Search for the cell housing the specified text and yield its [X, Y] center coordinate. 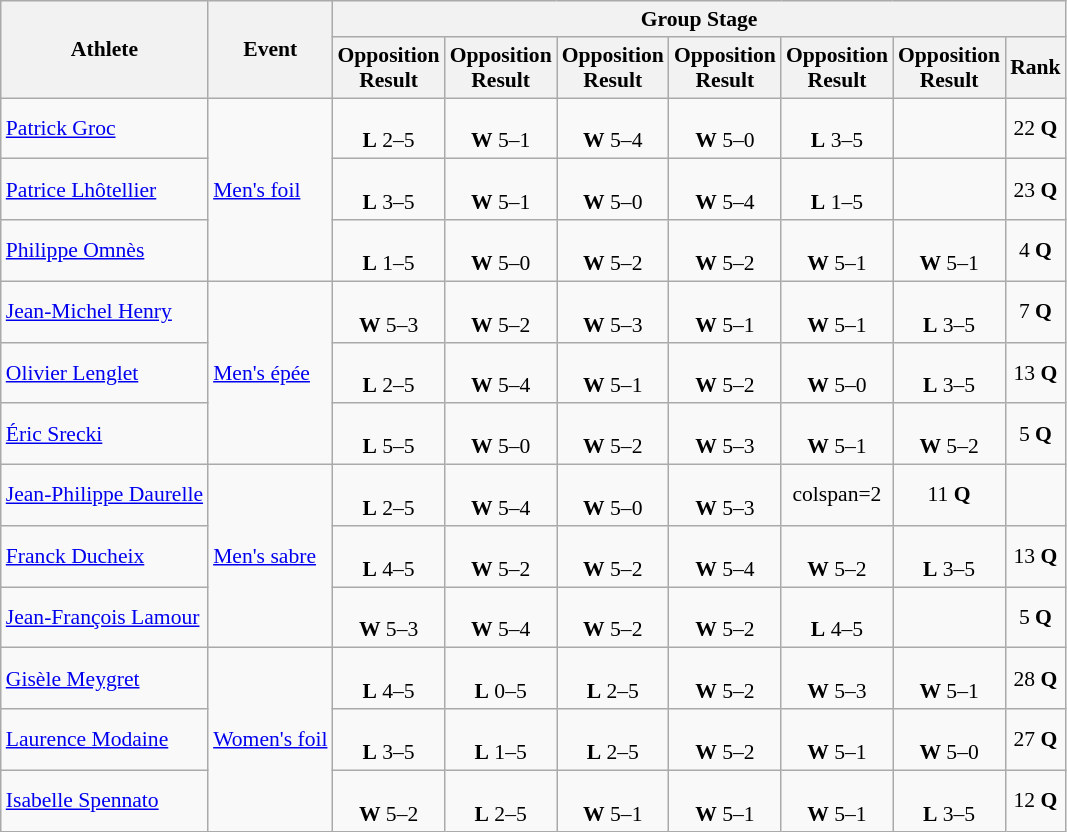
Jean-Philippe Daurelle [104, 496]
Rank [1036, 68]
Men's sabre [270, 556]
4 Q [1036, 250]
Laurence Modaine [104, 740]
L 0–5 [501, 678]
Gisèle Meygret [104, 678]
11 Q [949, 496]
Athlete [104, 50]
Men's épée [270, 372]
Men's foil [270, 190]
27 Q [1036, 740]
Patrice Lhôtellier [104, 190]
28 Q [1036, 678]
7 Q [1036, 312]
L 5–5 [389, 434]
Jean-Michel Henry [104, 312]
Franck Ducheix [104, 556]
12 Q [1036, 800]
Event [270, 50]
Jean-François Lamour [104, 618]
23 Q [1036, 190]
Éric Srecki [104, 434]
22 Q [1036, 128]
Isabelle Spennato [104, 800]
Patrick Groc [104, 128]
colspan=2 [837, 496]
Philippe Omnès [104, 250]
Group Stage [700, 19]
Women's foil [270, 740]
Olivier Lenglet [104, 372]
